Pinpoint the cell where the given text exists, returning its [x, y] midpoint coordinate. 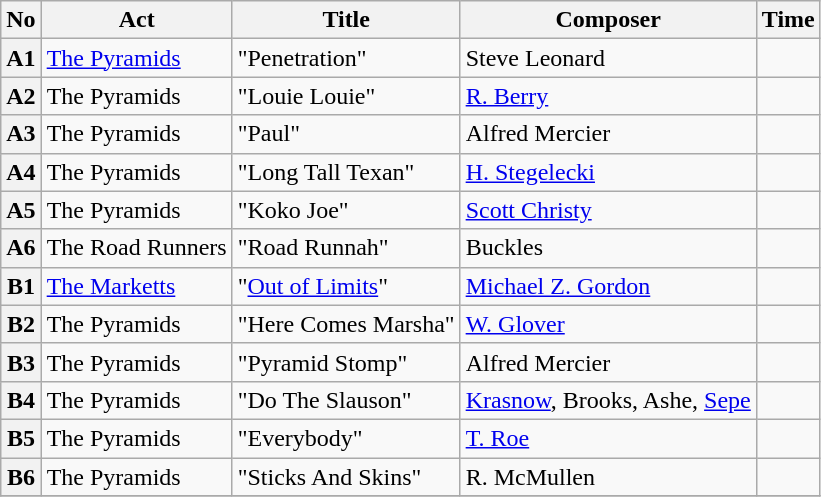
A6 [21, 248]
H. Stegelecki [608, 172]
B2 [21, 324]
R. Berry [608, 96]
W. Glover [608, 324]
A3 [21, 134]
"Do The Slauson" [346, 400]
Title [346, 20]
B4 [21, 400]
"Pyramid Stomp" [346, 362]
B6 [21, 477]
Michael Z. Gordon [608, 286]
The Marketts [136, 286]
A1 [21, 58]
"Everybody" [346, 438]
Composer [608, 20]
"Here Comes Marsha" [346, 324]
The Road Runners [136, 248]
A4 [21, 172]
Steve Leonard [608, 58]
A2 [21, 96]
B5 [21, 438]
Krasnow, Brooks, Ashe, Sepe [608, 400]
"Long Tall Texan" [346, 172]
B3 [21, 362]
"Louie Louie" [346, 96]
Act [136, 20]
A5 [21, 210]
"Paul" [346, 134]
"Koko Joe" [346, 210]
"Sticks And Skins" [346, 477]
No [21, 20]
Scott Christy [608, 210]
B1 [21, 286]
T. Roe [608, 438]
"Penetration" [346, 58]
"Out of Limits" [346, 286]
Buckles [608, 248]
Time [788, 20]
"Road Runnah" [346, 248]
R. McMullen [608, 477]
